Extract the (X, Y) coordinate from the center of the cell holding the provided text.  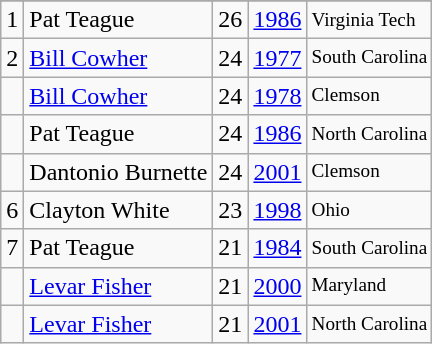
Clayton White (118, 210)
Maryland (370, 286)
7 (12, 248)
1 (12, 20)
26 (230, 20)
1977 (278, 58)
1984 (278, 248)
6 (12, 210)
Dantonio Burnette (118, 172)
2000 (278, 286)
1998 (278, 210)
Ohio (370, 210)
23 (230, 210)
Virginia Tech (370, 20)
1978 (278, 96)
2 (12, 58)
